Extract the (x, y) coordinate from the center of the cell holding the provided text.  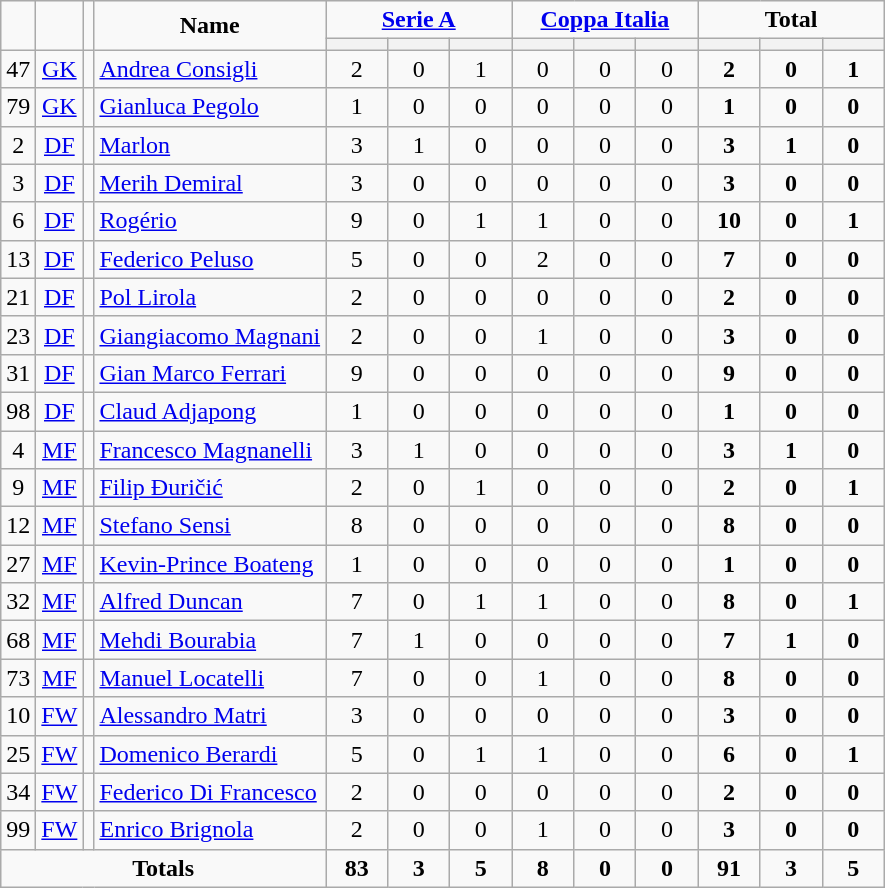
Mehdi Bourabia (210, 640)
Domenico Berardi (210, 754)
Pol Lirola (210, 297)
Alfred Duncan (210, 602)
Enrico Brignola (210, 830)
Merih Demiral (210, 183)
99 (18, 830)
Manuel Locatelli (210, 678)
91 (729, 868)
23 (18, 335)
83 (357, 868)
Alessandro Matri (210, 716)
Andrea Consigli (210, 69)
Serie A (419, 20)
34 (18, 792)
Francesco Magnanelli (210, 449)
31 (18, 373)
Marlon (210, 145)
47 (18, 69)
Gianluca Pegolo (210, 107)
21 (18, 297)
Name (210, 26)
Kevin-Prince Boateng (210, 564)
4 (18, 449)
73 (18, 678)
Federico Di Francesco (210, 792)
Claud Adjapong (210, 411)
Stefano Sensi (210, 526)
32 (18, 602)
Gian Marco Ferrari (210, 373)
Rogério (210, 221)
98 (18, 411)
13 (18, 259)
12 (18, 526)
68 (18, 640)
25 (18, 754)
79 (18, 107)
27 (18, 564)
Total (791, 20)
Totals (164, 868)
Federico Peluso (210, 259)
Filip Đuričić (210, 488)
Coppa Italia (605, 20)
Giangiacomo Magnani (210, 335)
